Capture the cell that displays the provided text and extract its [x, y] central coordinate. 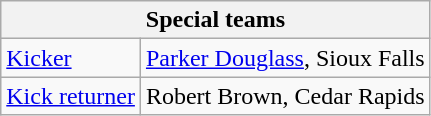
Parker Douglass, Sioux Falls [285, 58]
Kicker [71, 58]
Special teams [216, 20]
Robert Brown, Cedar Rapids [285, 96]
Kick returner [71, 96]
